Search for the cell housing the specified text and yield its [x, y] center coordinate. 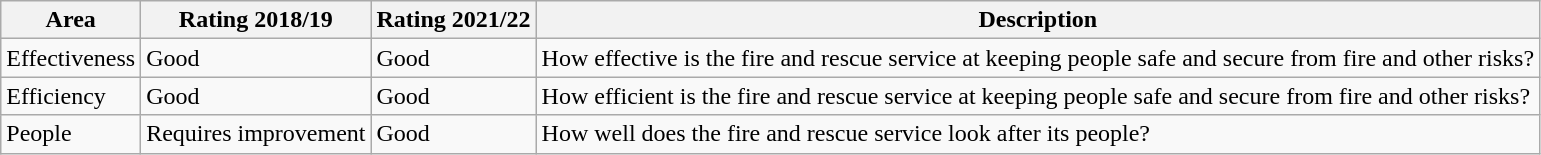
Area [71, 20]
How effective is the fire and rescue service at keeping people safe and secure from fire and other risks? [1038, 58]
How well does the fire and rescue service look after its people? [1038, 134]
Effectiveness [71, 58]
Rating 2018/19 [256, 20]
Rating 2021/22 [454, 20]
Description [1038, 20]
Efficiency [71, 96]
People [71, 134]
Requires improvement [256, 134]
How efficient is the fire and rescue service at keeping people safe and secure from fire and other risks? [1038, 96]
